Provide the (x, y) coordinate of the cell's center where the given text is located.  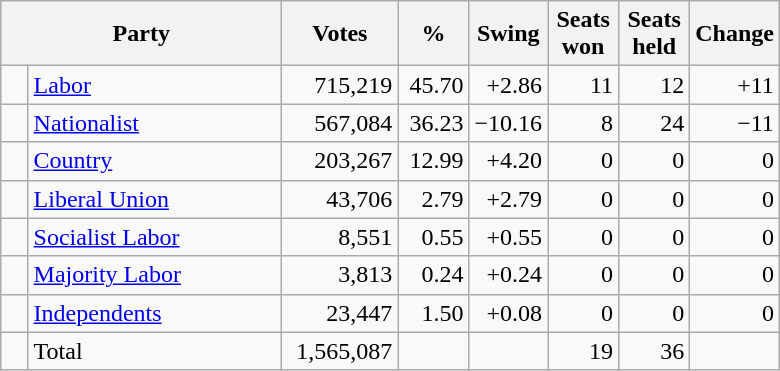
Party (142, 34)
715,219 (340, 85)
Total (155, 351)
Swing (508, 34)
−10.16 (508, 123)
12 (654, 85)
% (434, 34)
36 (654, 351)
Labor (155, 85)
Liberal Union (155, 199)
Majority Labor (155, 275)
Socialist Labor (155, 237)
19 (584, 351)
203,267 (340, 161)
−11 (735, 123)
+2.86 (508, 85)
12.99 (434, 161)
2.79 (434, 199)
Votes (340, 34)
24 (654, 123)
8 (584, 123)
Country (155, 161)
36.23 (434, 123)
+0.55 (508, 237)
11 (584, 85)
23,447 (340, 313)
+11 (735, 85)
Seats held (654, 34)
Change (735, 34)
8,551 (340, 237)
+0.08 (508, 313)
0.24 (434, 275)
Seats won (584, 34)
0.55 (434, 237)
3,813 (340, 275)
Independents (155, 313)
45.70 (434, 85)
1,565,087 (340, 351)
43,706 (340, 199)
1.50 (434, 313)
+2.79 (508, 199)
+4.20 (508, 161)
567,084 (340, 123)
+0.24 (508, 275)
Nationalist (155, 123)
